Extract the (X, Y) coordinate from the center of the cell holding the provided text.  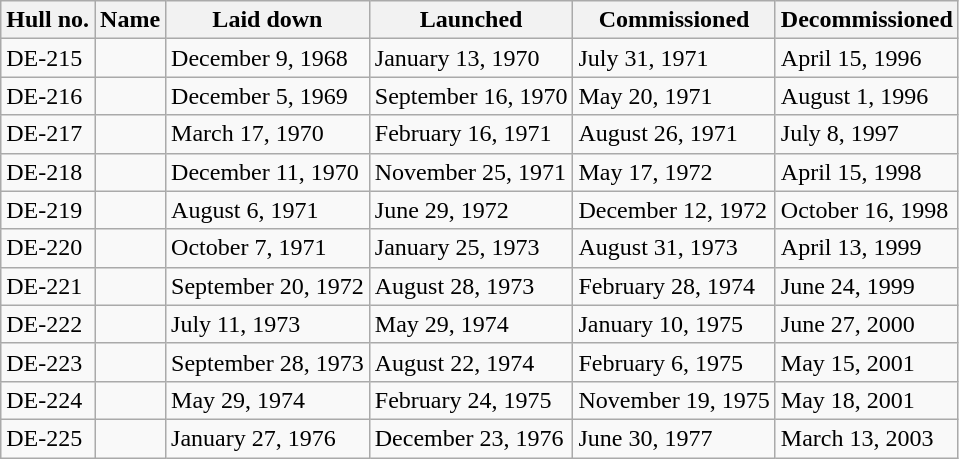
January 13, 1970 (471, 58)
DE-219 (48, 210)
August 1, 1996 (866, 96)
Commissioned (674, 20)
DE-222 (48, 324)
August 31, 1973 (674, 248)
DE-225 (48, 438)
March 17, 1970 (268, 134)
DE-220 (48, 248)
May 15, 2001 (866, 362)
December 9, 1968 (268, 58)
August 6, 1971 (268, 210)
August 22, 1974 (471, 362)
April 15, 1998 (866, 172)
DE-218 (48, 172)
June 27, 2000 (866, 324)
January 10, 1975 (674, 324)
August 28, 1973 (471, 286)
DE-217 (48, 134)
October 16, 1998 (866, 210)
DE-216 (48, 96)
May 18, 2001 (866, 400)
DE-215 (48, 58)
February 6, 1975 (674, 362)
December 12, 1972 (674, 210)
September 20, 1972 (268, 286)
February 24, 1975 (471, 400)
August 26, 1971 (674, 134)
Hull no. (48, 20)
Launched (471, 20)
June 29, 1972 (471, 210)
July 31, 1971 (674, 58)
April 15, 1996 (866, 58)
DE-221 (48, 286)
DE-223 (48, 362)
December 11, 1970 (268, 172)
Decommissioned (866, 20)
Name (130, 20)
December 5, 1969 (268, 96)
Laid down (268, 20)
January 27, 1976 (268, 438)
November 19, 1975 (674, 400)
May 20, 1971 (674, 96)
November 25, 1971 (471, 172)
DE-224 (48, 400)
February 28, 1974 (674, 286)
February 16, 1971 (471, 134)
July 8, 1997 (866, 134)
October 7, 1971 (268, 248)
December 23, 1976 (471, 438)
March 13, 2003 (866, 438)
July 11, 1973 (268, 324)
April 13, 1999 (866, 248)
May 17, 1972 (674, 172)
June 30, 1977 (674, 438)
June 24, 1999 (866, 286)
January 25, 1973 (471, 248)
September 16, 1970 (471, 96)
September 28, 1973 (268, 362)
